Search for the cell housing the specified text and yield its [X, Y] center coordinate. 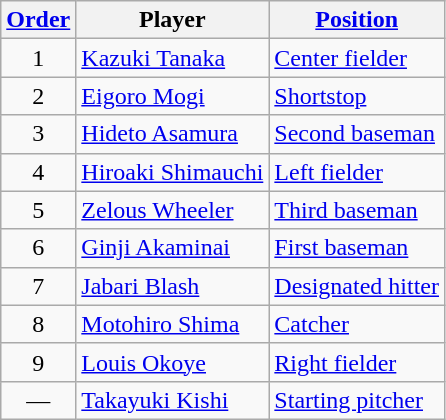
7 [38, 286]
Kazuki Tanaka [172, 58]
1 [38, 58]
— [38, 400]
Second baseman [357, 134]
Louis Okoye [172, 362]
First baseman [357, 248]
Starting pitcher [357, 400]
Position [357, 20]
3 [38, 134]
Third baseman [357, 210]
Right fielder [357, 362]
6 [38, 248]
Player [172, 20]
2 [38, 96]
Order [38, 20]
Zelous Wheeler [172, 210]
Center fielder [357, 58]
Designated hitter [357, 286]
Shortstop [357, 96]
Left fielder [357, 172]
8 [38, 324]
5 [38, 210]
Takayuki Kishi [172, 400]
9 [38, 362]
Motohiro Shima [172, 324]
Catcher [357, 324]
Jabari Blash [172, 286]
Hiroaki Shimauchi [172, 172]
4 [38, 172]
Ginji Akaminai [172, 248]
Hideto Asamura [172, 134]
Eigoro Mogi [172, 96]
